Provide the [X, Y] coordinate of the cell's center where the given text is located.  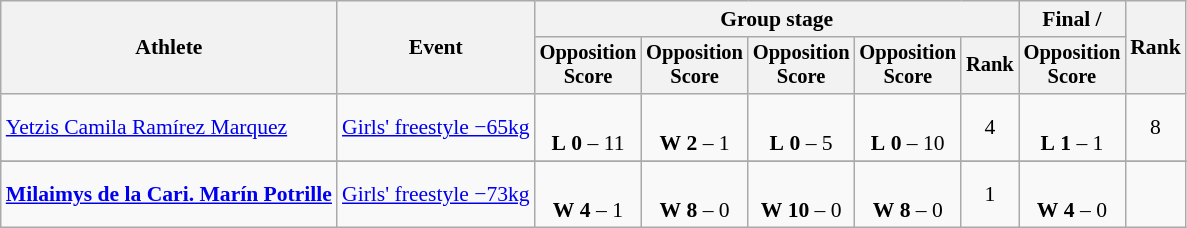
L 0 – 10 [908, 128]
W 4 – 1 [588, 194]
W 4 – 0 [1072, 194]
Event [436, 48]
L 1 – 1 [1072, 128]
Group stage [777, 19]
L 0 – 11 [588, 128]
8 [1156, 128]
1 [990, 194]
4 [990, 128]
Final / [1072, 19]
Girls' freestyle −65kg [436, 128]
Milaimys de la Cari. Marín Potrille [169, 194]
W 2 – 1 [694, 128]
Athlete [169, 48]
Yetzis Camila Ramírez Marquez [169, 128]
W 10 – 0 [802, 194]
L 0 – 5 [802, 128]
Girls' freestyle −73kg [436, 194]
